Search for the cell housing the specified text and yield its [X, Y] center coordinate. 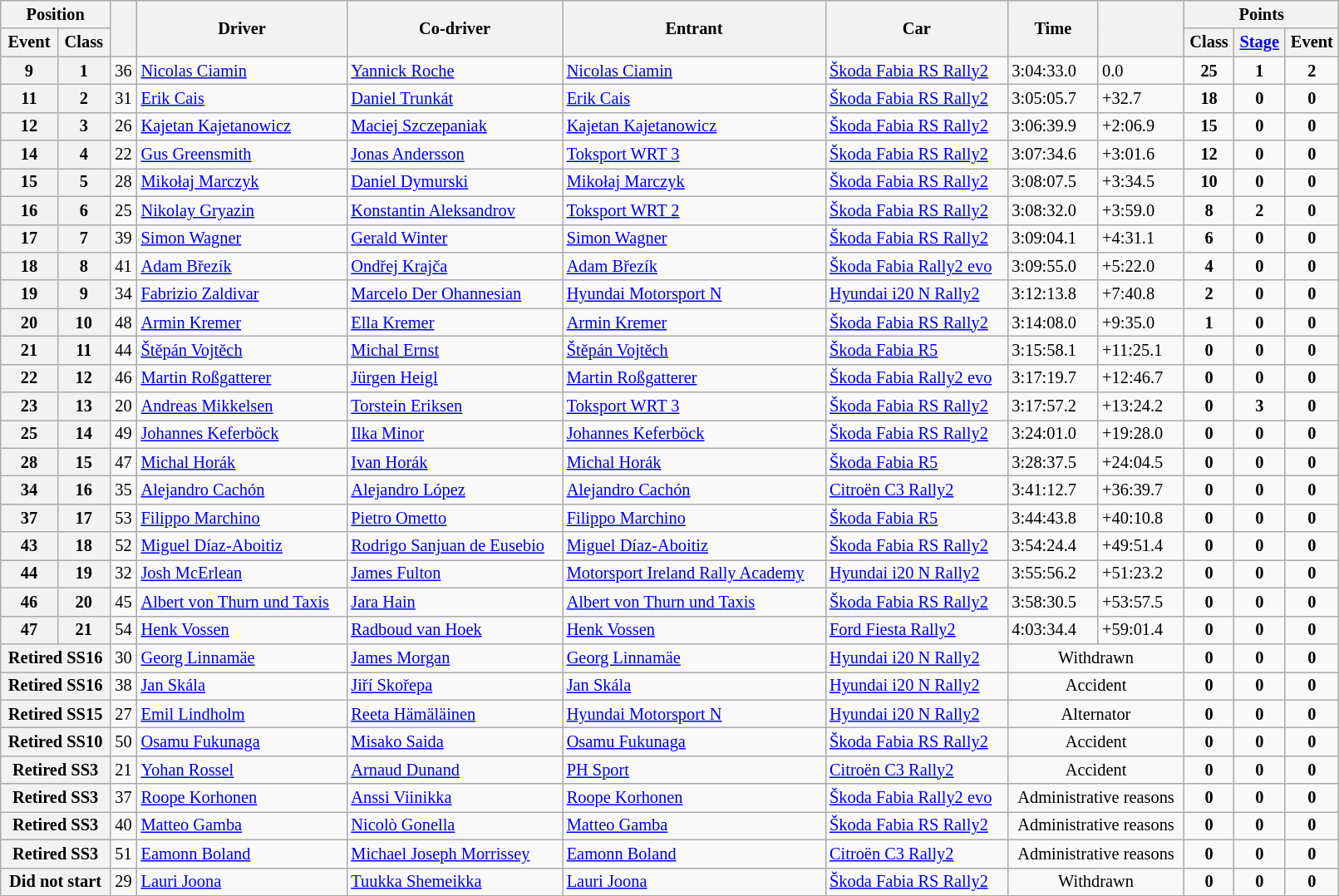
Ondřej Krajča [454, 266]
Points [1262, 14]
3:04:33.0 [1052, 71]
5 [83, 182]
Michal Ernst [454, 350]
+2:06.9 [1140, 126]
Daniel Trunkát [454, 98]
+51:23.2 [1140, 574]
+3:59.0 [1140, 210]
Tuukka Shemeikka [454, 882]
Daniel Dymurski [454, 182]
Andreas Mikkelsen [243, 406]
James Morgan [454, 657]
50 [123, 741]
48 [123, 322]
3:55:56.2 [1052, 574]
3:24:01.0 [1052, 434]
Ford Fiesta Rally2 [916, 630]
+32.7 [1140, 98]
52 [123, 546]
38 [123, 686]
+49:51.4 [1140, 546]
Did not start [56, 882]
41 [123, 266]
Pietro Ometto [454, 518]
Retired SS15 [56, 714]
23 [29, 406]
Jiří Skořepa [454, 686]
3:12:13.8 [1052, 294]
Nicolò Gonella [454, 825]
Emil Lindholm [243, 714]
39 [123, 239]
4:03:34.4 [1052, 630]
40 [123, 825]
45 [123, 602]
+5:22.0 [1140, 266]
Motorsport Ireland Rally Academy [694, 574]
Alternator [1095, 714]
Misako Saida [454, 741]
53 [123, 518]
+4:31.1 [1140, 239]
+3:01.6 [1140, 155]
51 [123, 854]
Torstein Eriksen [454, 406]
Reeta Hämäläinen [454, 714]
3:17:19.7 [1052, 378]
+59:01.4 [1140, 630]
Gerald Winter [454, 239]
32 [123, 574]
Gus Greensmith [243, 155]
3:28:37.5 [1052, 462]
49 [123, 434]
Yohan Rossel [243, 770]
+53:57.5 [1140, 602]
+11:25.1 [1140, 350]
30 [123, 657]
29 [123, 882]
Jara Hain [454, 602]
Fabrizio Zaldivar [243, 294]
Konstantin Aleksandrov [454, 210]
+24:04.5 [1140, 462]
Marcelo Der Ohannesian [454, 294]
3:07:34.6 [1052, 155]
0.0 [1140, 71]
43 [29, 546]
Nikolay Gryazin [243, 210]
3:09:55.0 [1052, 266]
+13:24.2 [1140, 406]
3:05:05.7 [1052, 98]
+36:39.7 [1140, 490]
35 [123, 490]
Yannick Roche [454, 71]
Maciej Szczepaniak [454, 126]
Stage [1260, 42]
Retired SS10 [56, 741]
Driver [243, 28]
Radboud van Hoek [454, 630]
James Fulton [454, 574]
+3:34.5 [1140, 182]
Ilka Minor [454, 434]
Car [916, 28]
Toksport WRT 2 [694, 210]
3:08:32.0 [1052, 210]
7 [83, 239]
Josh McErlean [243, 574]
Rodrigo Sanjuan de Eusebio [454, 546]
Arnaud Dunand [454, 770]
54 [123, 630]
3:17:57.2 [1052, 406]
27 [123, 714]
+19:28.0 [1140, 434]
3:44:43.8 [1052, 518]
Michael Joseph Morrissey [454, 854]
3:41:12.7 [1052, 490]
PH Sport [694, 770]
Ivan Horák [454, 462]
Jürgen Heigl [454, 378]
Ella Kremer [454, 322]
3:15:58.1 [1052, 350]
Jonas Andersson [454, 155]
36 [123, 71]
Time [1052, 28]
Entrant [694, 28]
Anssi Viinikka [454, 798]
Alejandro López [454, 490]
3:08:07.5 [1052, 182]
3:09:04.1 [1052, 239]
3:14:08.0 [1052, 322]
13 [83, 406]
31 [123, 98]
3:58:30.5 [1052, 602]
3:06:39.9 [1052, 126]
Position [56, 14]
+7:40.8 [1140, 294]
Co-driver [454, 28]
+12:46.7 [1140, 378]
3:54:24.4 [1052, 546]
+9:35.0 [1140, 322]
26 [123, 126]
+40:10.8 [1140, 518]
